Find where the given text appears and provide that cell's center as (x, y) coordinate. 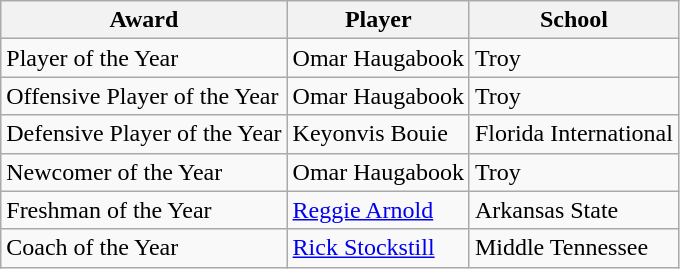
Reggie Arnold (378, 210)
Rick Stockstill (378, 248)
Florida International (574, 134)
School (574, 20)
Defensive Player of the Year (144, 134)
Player (378, 20)
Award (144, 20)
Keyonvis Bouie (378, 134)
Player of the Year (144, 58)
Arkansas State (574, 210)
Coach of the Year (144, 248)
Offensive Player of the Year (144, 96)
Middle Tennessee (574, 248)
Newcomer of the Year (144, 172)
Freshman of the Year (144, 210)
